Identify which cell holds the provided text, then report its [X, Y] central coordinate. 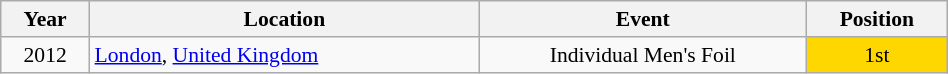
Individual Men's Foil [642, 55]
Position [876, 19]
Event [642, 19]
Year [46, 19]
Location [285, 19]
1st [876, 55]
2012 [46, 55]
London, United Kingdom [285, 55]
